Search for the cell housing the specified text and yield its [x, y] center coordinate. 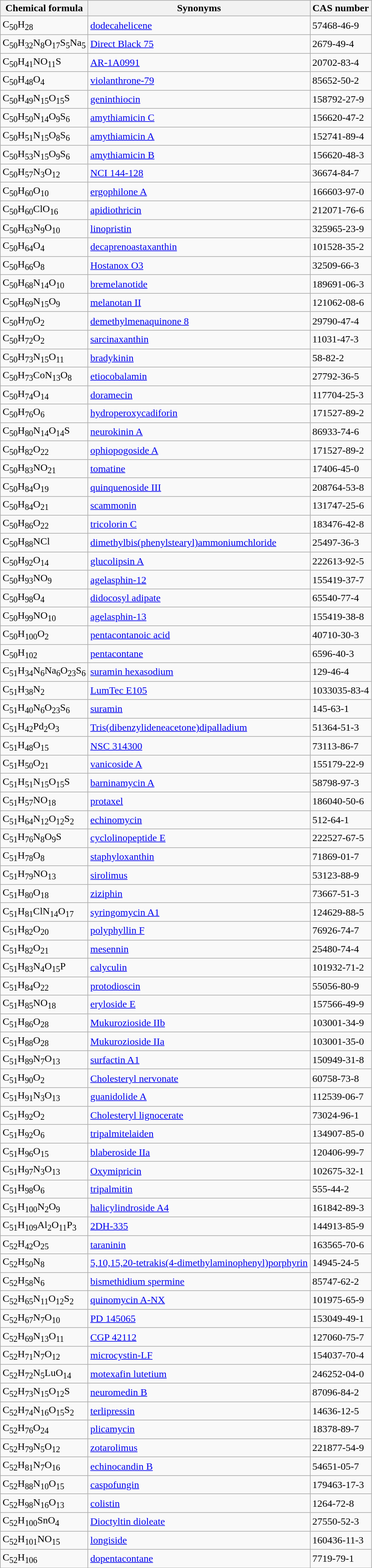
Direct Black 75 [199, 44]
51364-51-3 [341, 727]
85652-50-2 [341, 81]
guanidolide A [199, 1097]
C51H80O18 [44, 894]
246252-04-0 [341, 1374]
polyphyllin F [199, 931]
echinocandin B [199, 1466]
166603-97-0 [341, 192]
C50H88NCl [44, 542]
212071-76-6 [341, 210]
32509-66-3 [341, 265]
barninamycin A [199, 783]
C51H96O15 [44, 1152]
C50H50N14O9S6 [44, 118]
tripalmitin [199, 1189]
C52H100SnO4 [44, 1522]
C52H76O24 [44, 1429]
208764-53-8 [341, 487]
tricolorin C [199, 524]
linopristin [199, 229]
1033035-83-4 [341, 690]
PD 145065 [199, 1318]
53123-88-9 [341, 875]
glucolipsin A [199, 561]
C52H42O25 [44, 1245]
agelasphin-13 [199, 617]
156620-48-3 [341, 155]
scammonin [199, 506]
C50H49N15O15S [44, 99]
pentacontane [199, 653]
C50H86O22 [44, 524]
suramin hexasodium [199, 672]
motexafin lutetium [199, 1374]
73024-96-1 [341, 1115]
155179-22-9 [341, 764]
apidiothricin [199, 210]
C51H85NO18 [44, 1004]
60758-73-8 [341, 1078]
C50H73N15O11 [44, 358]
ergophilone A [199, 192]
C52H69N13O11 [44, 1337]
protaxel [199, 801]
C51H42Pd2O3 [44, 727]
C50H84O21 [44, 506]
C50H64O4 [44, 247]
C50H60O10 [44, 192]
pentacontanoic acid [199, 635]
ziziphin [199, 894]
Dioctyltin dioleate [199, 1522]
Oxymipricin [199, 1171]
103001-34-9 [341, 1023]
1264-72-8 [341, 1503]
183476-42-8 [341, 524]
sirolimus [199, 875]
LumTec E105 [199, 690]
staphyloxanthin [199, 856]
154037-70-4 [341, 1356]
C50H48O4 [44, 81]
27792-36-5 [341, 376]
179463-17-3 [341, 1485]
Tris(dibenzylideneacetone)dipalladium [199, 727]
C51H50O21 [44, 764]
C50H100O2 [44, 635]
C50H53N15O9S6 [44, 155]
127060-75-7 [341, 1337]
158792-27-9 [341, 99]
bismethidium spermine [199, 1281]
C50H84O19 [44, 487]
amythiamicin A [199, 136]
C52H101NO15 [44, 1540]
7719-79-1 [341, 1558]
155419-38-8 [341, 617]
101975-65-9 [341, 1300]
C50H69N15O9 [44, 302]
186040-50-6 [341, 801]
221877-54-9 [341, 1448]
C50H66O8 [44, 265]
117704-25-3 [341, 395]
C51H38N2 [44, 690]
Cholesteryl lignocerate [199, 1115]
decaprenoastaxanthin [199, 247]
tomatine [199, 469]
calyculin [199, 967]
AR-1A0991 [199, 62]
C50H63N9O10 [44, 229]
71869-01-7 [341, 856]
C50H98O4 [44, 598]
73113-86-7 [341, 746]
157566-49-9 [341, 1004]
Hostanox O3 [199, 265]
C51H88O28 [44, 1041]
C52H106 [44, 1558]
18378-89-7 [341, 1429]
dimethylbis(phenylstearyl)ammoniumchloride [199, 542]
neuromedin B [199, 1392]
C51H79NO13 [44, 875]
dopentacontane [199, 1558]
25497-36-3 [341, 542]
189691-06-3 [341, 284]
Cholesteryl nervonate [199, 1078]
2679-49-4 [341, 44]
geninthiocin [199, 99]
C52H72N5LuO14 [44, 1374]
153049-49-1 [341, 1318]
Chemical formula [44, 8]
caspofungin [199, 1485]
101932-71-2 [341, 967]
bremelanotide [199, 284]
mesennin [199, 949]
C50H82O22 [44, 450]
C51H100N2O9 [44, 1208]
160436-11-3 [341, 1540]
555-44-2 [341, 1189]
zotarolimus [199, 1448]
C51H64N12O12S2 [44, 820]
C51H89N7O13 [44, 1060]
C52H79N5O12 [44, 1448]
C52H71N7O12 [44, 1356]
6596-40-3 [341, 653]
bradykinin [199, 358]
87096-84-2 [341, 1392]
C50H76O6 [44, 413]
sarcinaxanthin [199, 340]
C50H74O14 [44, 395]
cyclolinopeptide E [199, 838]
halicylindroside A4 [199, 1208]
36674-84-7 [341, 173]
melanotan II [199, 302]
didocosyl adipate [199, 598]
protodioscin [199, 986]
58798-97-3 [341, 783]
C52H58N6 [44, 1281]
155419-37-7 [341, 579]
144913-85-9 [341, 1226]
103001-35-0 [341, 1041]
C51H34N6Na6O23S6 [44, 672]
C51H40N6O23S6 [44, 709]
plicamycin [199, 1429]
Synonyms [199, 8]
C52H67N7O10 [44, 1318]
C51H51N15O15S [44, 783]
Mukurozioside IIb [199, 1023]
neurokinin A [199, 432]
17406-45-0 [341, 469]
C50H32N8O17S5Na5 [44, 44]
C51H84O22 [44, 986]
156620-47-2 [341, 118]
14636-12-5 [341, 1411]
C52H98N16O13 [44, 1503]
C50H57N3O12 [44, 173]
C51H76N8O9S [44, 838]
suramin [199, 709]
longiside [199, 1540]
86933-74-6 [341, 432]
222613-92-5 [341, 561]
C50H80N14O14S [44, 432]
NCI 144-128 [199, 173]
amythiamicin C [199, 118]
58-82-2 [341, 358]
vanicoside A [199, 764]
131747-25-6 [341, 506]
ophiopogoside A [199, 450]
150949-31-8 [341, 1060]
C51H57NO18 [44, 801]
dodecahelicene [199, 25]
C51H92O6 [44, 1134]
57468-46-9 [341, 25]
C50H41NO11S [44, 62]
C52H88N10O15 [44, 1485]
Mukurozioside IIa [199, 1041]
quinomycin A-NX [199, 1300]
CGP 42112 [199, 1337]
doramecin [199, 395]
C50H99NO10 [44, 617]
amythiamicin B [199, 155]
C50H28 [44, 25]
25480-74-4 [341, 949]
C51H48O15 [44, 746]
C51H90O2 [44, 1078]
echinomycin [199, 820]
C51H78O8 [44, 856]
11031-47-3 [341, 340]
102675-32-1 [341, 1171]
C52H50N8 [44, 1263]
C52H81N7O16 [44, 1466]
145-63-1 [341, 709]
65540-77-4 [341, 598]
C51H91N3O13 [44, 1097]
222527-67-5 [341, 838]
112539-06-7 [341, 1097]
demethylmenaquinone 8 [199, 321]
C50H60ClO16 [44, 210]
2DH-335 [199, 1226]
C50H70O2 [44, 321]
C50H73CoN13O8 [44, 376]
eryloside E [199, 1004]
C50H68N14O10 [44, 284]
120406-99-7 [341, 1152]
163565-70-6 [341, 1245]
colistin [199, 1503]
C50H51N15O8S6 [44, 136]
124629-88-5 [341, 912]
NSC 314300 [199, 746]
etiocobalamin [199, 376]
73667-51-3 [341, 894]
quinquenoside III [199, 487]
512-64-1 [341, 820]
129-46-4 [341, 672]
C52H74N16O15S2 [44, 1411]
taraninin [199, 1245]
C52H73N15O12S [44, 1392]
surfactin A1 [199, 1060]
blaberoside IIa [199, 1152]
C50H93NO9 [44, 579]
violanthrone-79 [199, 81]
C51H98O6 [44, 1189]
20702-83-4 [341, 62]
40710-30-3 [341, 635]
54651-05-7 [341, 1466]
C51H109Al2O11P3 [44, 1226]
121062-08-6 [341, 302]
C50H102 [44, 653]
134907-85-0 [341, 1134]
14945-24-5 [341, 1263]
C51H83N4O15P [44, 967]
5,10,15,20-tetrakis(4-dimethylaminophenyl)porphyrin [199, 1263]
C51H82O20 [44, 931]
C51H86O28 [44, 1023]
152741-89-4 [341, 136]
C51H92O2 [44, 1115]
161842-89-3 [341, 1208]
hydroperoxycadiforin [199, 413]
85747-62-2 [341, 1281]
C50H92O14 [44, 561]
C51H81ClN14O17 [44, 912]
55056-80-9 [341, 986]
27550-52-3 [341, 1522]
C50H83NO21 [44, 469]
tripalmitelaiden [199, 1134]
microcystin-LF [199, 1356]
101528-35-2 [341, 247]
terlipressin [199, 1411]
C50H72O2 [44, 340]
CAS number [341, 8]
C51H82O21 [44, 949]
76926-74-7 [341, 931]
agelasphin-12 [199, 579]
325965-23-9 [341, 229]
C51H97N3O13 [44, 1171]
C52H65N11O12S2 [44, 1300]
29790-47-4 [341, 321]
syringomycin A1 [199, 912]
